Scan for the cell matching the given text and deliver its (X, Y) coordinate at center. 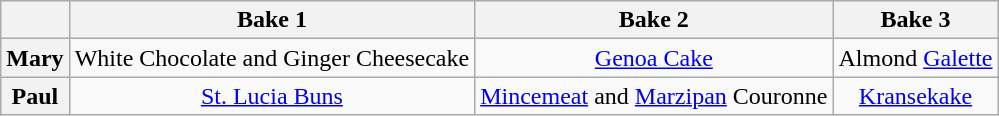
Bake 3 (916, 20)
White Chocolate and Ginger Cheesecake (272, 58)
Paul (35, 96)
Kransekake (916, 96)
St. Lucia Buns (272, 96)
Mincemeat and Marzipan Couronne (654, 96)
Bake 2 (654, 20)
Genoa Cake (654, 58)
Mary (35, 58)
Almond Galette (916, 58)
Bake 1 (272, 20)
